Extract the [x, y] coordinate from the center of the cell holding the provided text.  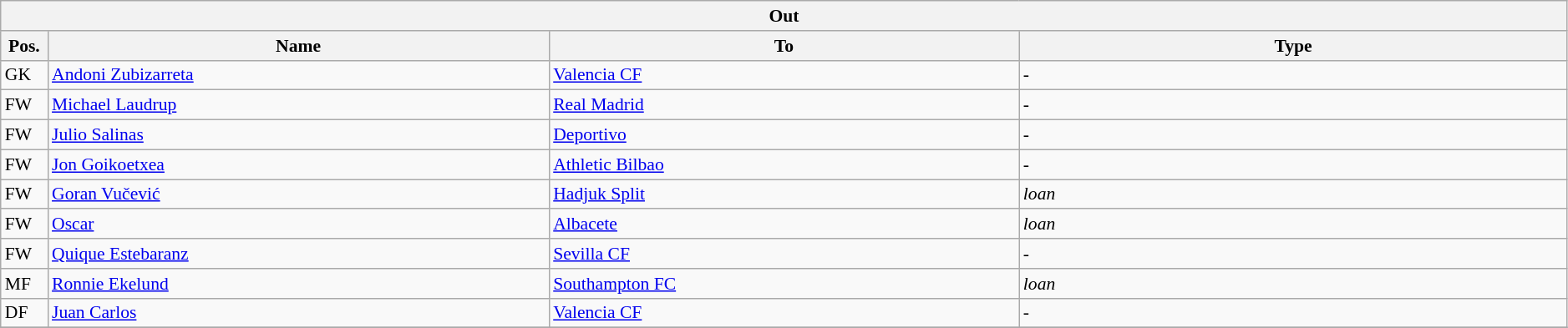
Oscar [298, 225]
Type [1293, 46]
DF [24, 313]
Deportivo [784, 135]
Quique Estebaranz [298, 254]
Real Madrid [784, 105]
Athletic Bilbao [784, 164]
Pos. [24, 46]
Ronnie Ekelund [298, 284]
Albacete [784, 225]
Out [784, 16]
Southampton FC [784, 284]
Sevilla CF [784, 254]
Jon Goikoetxea [298, 164]
Hadjuk Split [784, 194]
Andoni Zubizarreta [298, 75]
Michael Laudrup [298, 105]
Name [298, 46]
MF [24, 284]
GK [24, 75]
Juan Carlos [298, 313]
Goran Vučević [298, 194]
Julio Salinas [298, 135]
To [784, 46]
